Search for the cell housing the specified text and yield its [x, y] center coordinate. 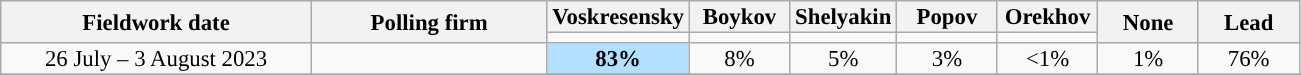
None [1148, 22]
Boykov [740, 17]
83% [618, 59]
Popov [948, 17]
Fieldwork date [156, 22]
Polling firm [429, 22]
<1% [1048, 59]
Orekhov [1048, 17]
5% [844, 59]
3% [948, 59]
Lead [1248, 22]
8% [740, 59]
76% [1248, 59]
1% [1148, 59]
Voskresensky [618, 17]
Shelyakin [844, 17]
26 July – 3 August 2023 [156, 59]
